From the cell containing the given text, extract its center point as (x, y) coordinate. 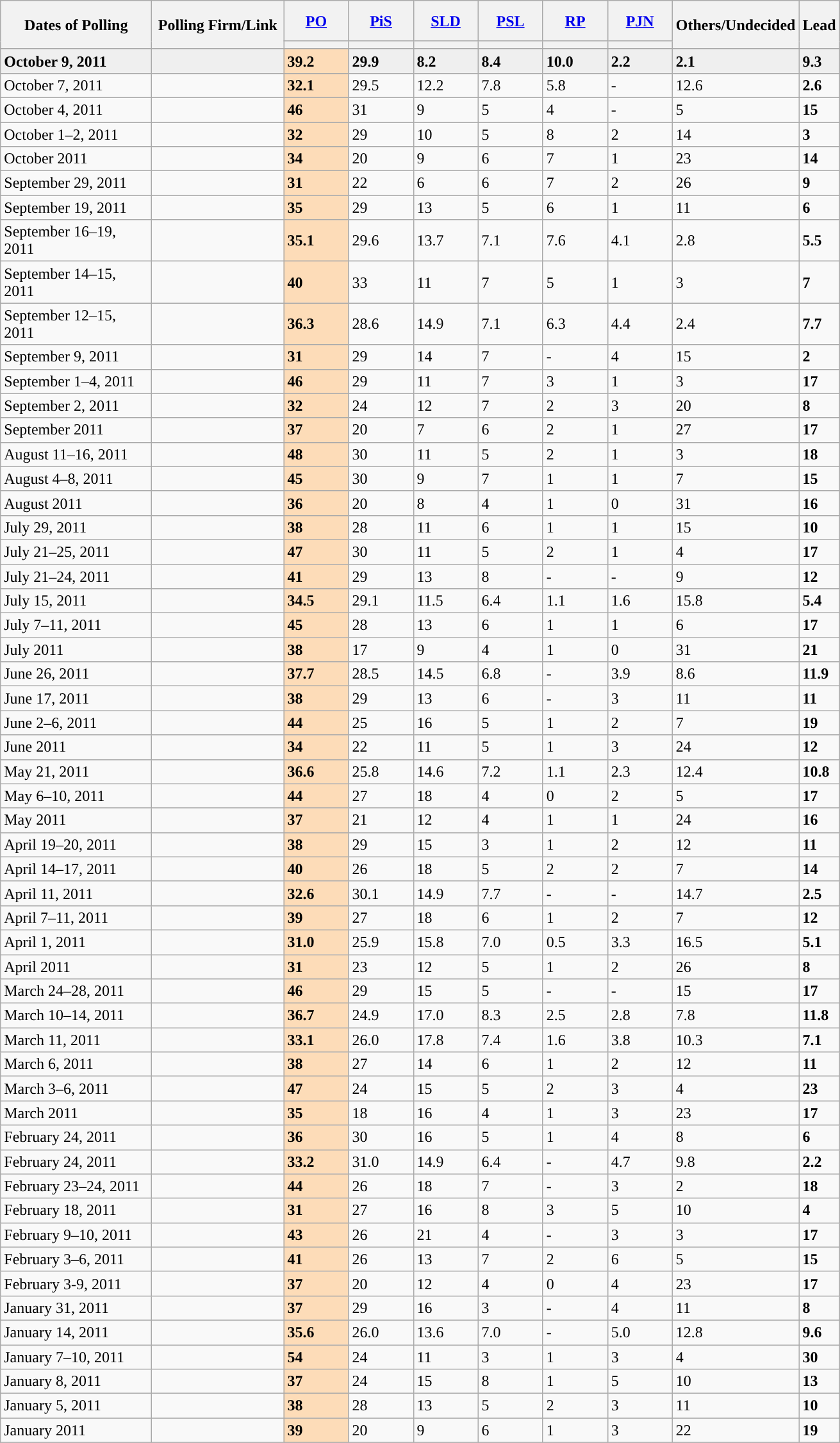
29.5 (381, 85)
9.8 (736, 1162)
March 6, 2011 (76, 1064)
25 (381, 723)
9.3 (819, 61)
March 2011 (76, 1113)
13.7 (446, 241)
2.1 (736, 61)
33 (381, 282)
September 1–4, 2011 (76, 381)
0.5 (575, 942)
PSL (510, 21)
37.7 (317, 674)
July 21–24, 2011 (76, 576)
Dates of Polling (76, 25)
11.9 (819, 674)
16.5 (736, 942)
11.8 (819, 1016)
April 1, 2011 (76, 942)
8.2 (446, 61)
28.5 (381, 674)
9.6 (819, 1332)
36.7 (317, 1016)
July 29, 2011 (76, 527)
7.2 (510, 771)
30.1 (381, 893)
17.8 (446, 1040)
12.8 (736, 1332)
October 7, 2011 (76, 85)
14.6 (446, 771)
10.8 (819, 771)
14.5 (446, 674)
July 7–11, 2011 (76, 625)
33.1 (317, 1040)
36.3 (317, 324)
12.6 (736, 85)
2.6 (819, 85)
43 (317, 1235)
February 3–6, 2011 (76, 1259)
32.1 (317, 85)
3.3 (639, 942)
5.1 (819, 942)
June 17, 2011 (76, 698)
5.0 (639, 1332)
September 14–15, 2011 (76, 282)
3.9 (639, 674)
5.4 (819, 601)
March 3–6, 2011 (76, 1089)
May 2011 (76, 820)
12.4 (736, 771)
September 29, 2011 (76, 183)
May 21, 2011 (76, 771)
September 2, 2011 (76, 406)
25.8 (381, 771)
4.1 (639, 241)
2.3 (639, 771)
March 11, 2011 (76, 1040)
4.4 (639, 324)
54 (317, 1356)
April 2011 (76, 967)
February 23–24, 2011 (76, 1186)
6.8 (510, 674)
March 10–14, 2011 (76, 1016)
September 2011 (76, 430)
10.3 (736, 1040)
Others/Undecided (736, 25)
3.8 (639, 1040)
April 7–11, 2011 (76, 918)
48 (317, 454)
10.0 (575, 61)
32.6 (317, 893)
July 15, 2011 (76, 601)
29.1 (381, 601)
January 8, 2011 (76, 1381)
June 2011 (76, 747)
5.8 (575, 85)
January 31, 2011 (76, 1308)
April 19–20, 2011 (76, 845)
October 9, 2011 (76, 61)
July 2011 (76, 650)
PJN (639, 21)
8.6 (736, 674)
April 14–17, 2011 (76, 869)
6.3 (575, 324)
April 11, 2011 (76, 893)
August 11–16, 2011 (76, 454)
February 3-9, 2011 (76, 1283)
Polling Firm/Link (218, 25)
October 2011 (76, 159)
8.4 (510, 61)
PiS (381, 21)
35.1 (317, 241)
March 24–28, 2011 (76, 991)
14.7 (736, 893)
August 4–8, 2011 (76, 479)
February 9–10, 2011 (76, 1235)
February 18, 2011 (76, 1210)
35.6 (317, 1332)
28.6 (381, 324)
RP (575, 21)
13.6 (446, 1332)
24.9 (381, 1016)
September 19, 2011 (76, 208)
July 21–25, 2011 (76, 552)
34.5 (317, 601)
11.5 (446, 601)
36.6 (317, 771)
October 1–2, 2011 (76, 134)
January 14, 2011 (76, 1332)
Lead (819, 25)
August 2011 (76, 503)
5.5 (819, 241)
September 16–19, 2011 (76, 241)
17.0 (446, 1016)
June 26, 2011 (76, 674)
PO (317, 21)
September 12–15, 2011 (76, 324)
2.4 (736, 324)
September 9, 2011 (76, 357)
January 7–10, 2011 (76, 1356)
39.2 (317, 61)
June 2–6, 2011 (76, 723)
29.6 (381, 241)
4.7 (639, 1162)
January 2011 (76, 1430)
8.3 (510, 1016)
May 6–10, 2011 (76, 796)
29.9 (381, 61)
January 5, 2011 (76, 1406)
12.2 (446, 85)
October 4, 2011 (76, 110)
SLD (446, 21)
33.2 (317, 1162)
25.9 (381, 942)
7.6 (575, 241)
7.4 (510, 1040)
